Determine the (x, y) coordinate at the center of the cell enclosing the given text.  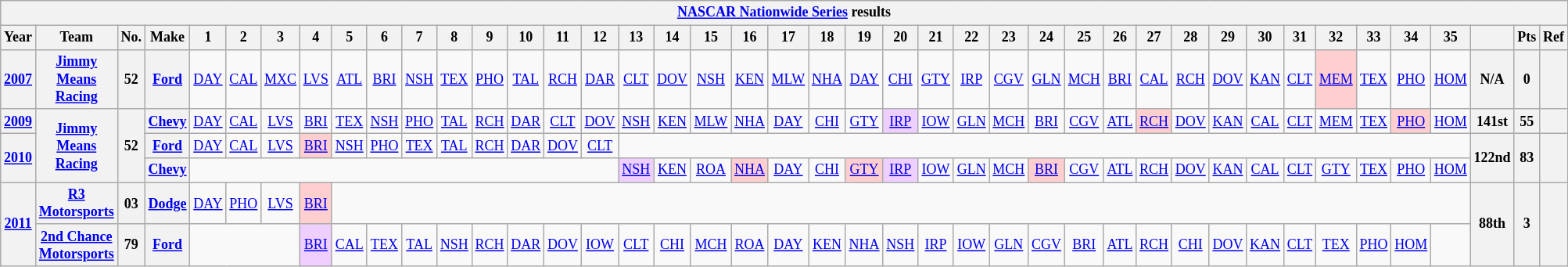
83 (1527, 157)
19 (864, 38)
55 (1527, 121)
0 (1527, 79)
79 (131, 245)
122nd (1492, 157)
22 (971, 38)
2010 (19, 157)
03 (131, 204)
16 (750, 38)
8 (454, 38)
25 (1084, 38)
21 (936, 38)
2009 (19, 121)
141st (1492, 121)
24 (1046, 38)
R3 Motorsports (77, 204)
1 (208, 38)
17 (788, 38)
11 (563, 38)
32 (1336, 38)
28 (1190, 38)
15 (710, 38)
Year (19, 38)
2011 (19, 224)
2 (244, 38)
33 (1373, 38)
N/A (1492, 79)
12 (600, 38)
10 (526, 38)
NASCAR Nationwide Series results (784, 13)
13 (637, 38)
2nd Chance Motorsports (77, 245)
2007 (19, 79)
20 (901, 38)
29 (1228, 38)
27 (1154, 38)
31 (1300, 38)
7 (419, 38)
Dodge (167, 204)
No. (131, 38)
MXC (281, 79)
6 (385, 38)
Ref (1554, 38)
30 (1265, 38)
34 (1411, 38)
5 (349, 38)
Make (167, 38)
35 (1451, 38)
23 (1009, 38)
88th (1492, 224)
Pts (1527, 38)
14 (673, 38)
9 (490, 38)
18 (827, 38)
Team (77, 38)
26 (1120, 38)
4 (316, 38)
